Detect which cell encompasses the target text, then output its [X, Y] center coordinate. 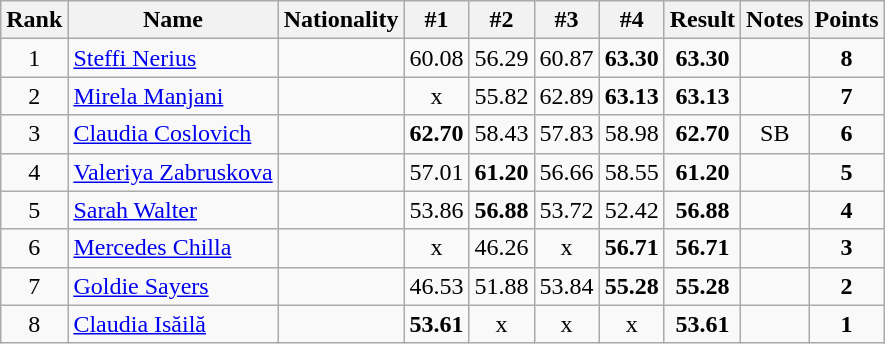
#4 [632, 20]
53.84 [566, 286]
#3 [566, 20]
Name [173, 20]
Notes [775, 20]
56.29 [502, 58]
Nationality [341, 20]
46.53 [436, 286]
57.01 [436, 172]
51.88 [502, 286]
57.83 [566, 134]
Claudia Isăilă [173, 324]
Result [702, 20]
58.55 [632, 172]
53.72 [566, 210]
SB [775, 134]
55.82 [502, 96]
58.43 [502, 134]
Mirela Manjani [173, 96]
Mercedes Chilla [173, 248]
Goldie Sayers [173, 286]
Valeriya Zabruskova [173, 172]
58.98 [632, 134]
#1 [436, 20]
56.66 [566, 172]
46.26 [502, 248]
62.89 [566, 96]
Claudia Coslovich [173, 134]
60.87 [566, 58]
Steffi Nerius [173, 58]
#2 [502, 20]
60.08 [436, 58]
Sarah Walter [173, 210]
Points [846, 20]
Rank [34, 20]
52.42 [632, 210]
53.86 [436, 210]
